Return the (x, y) coordinate for the center point of the cell that contains the specified text.  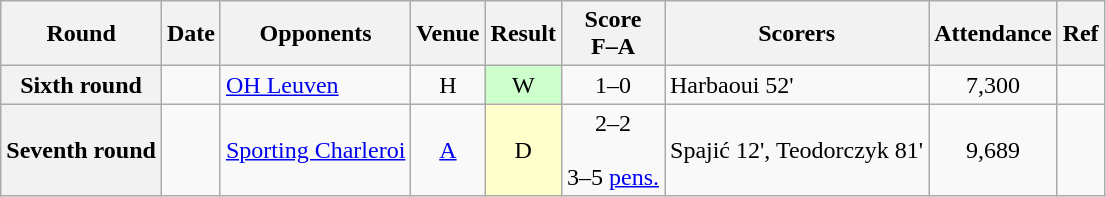
1–0 (612, 85)
Result (523, 34)
9,689 (993, 150)
D (523, 150)
Sixth round (82, 85)
A (448, 150)
Ref (1080, 34)
ScoreF–A (612, 34)
Venue (448, 34)
Spajić 12', Teodorczyk 81' (796, 150)
Harbaoui 52' (796, 85)
Attendance (993, 34)
2–2 3–5 pens. (612, 150)
Scorers (796, 34)
W (523, 85)
Seventh round (82, 150)
Date (190, 34)
Opponents (315, 34)
Sporting Charleroi (315, 150)
7,300 (993, 85)
OH Leuven (315, 85)
H (448, 85)
Round (82, 34)
